Extract the (x, y) coordinate from the center of the cell holding the provided text.  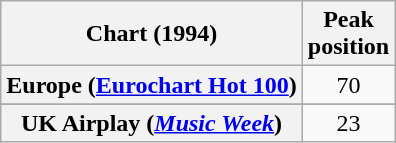
Chart (1994) (152, 34)
UK Airplay (Music Week) (152, 123)
70 (348, 85)
Peakposition (348, 34)
Europe (Eurochart Hot 100) (152, 85)
23 (348, 123)
